Determine the [X, Y] coordinate at the center of the cell enclosing the given text.  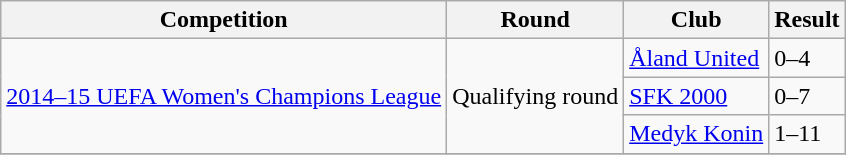
Club [696, 20]
Round [536, 20]
1–11 [807, 134]
0–4 [807, 58]
SFK 2000 [696, 96]
2014–15 UEFA Women's Champions League [224, 96]
0–7 [807, 96]
Qualifying round [536, 96]
Result [807, 20]
Competition [224, 20]
Åland United [696, 58]
Medyk Konin [696, 134]
